Return the (x, y) coordinate for the center point of the cell that contains the specified text.  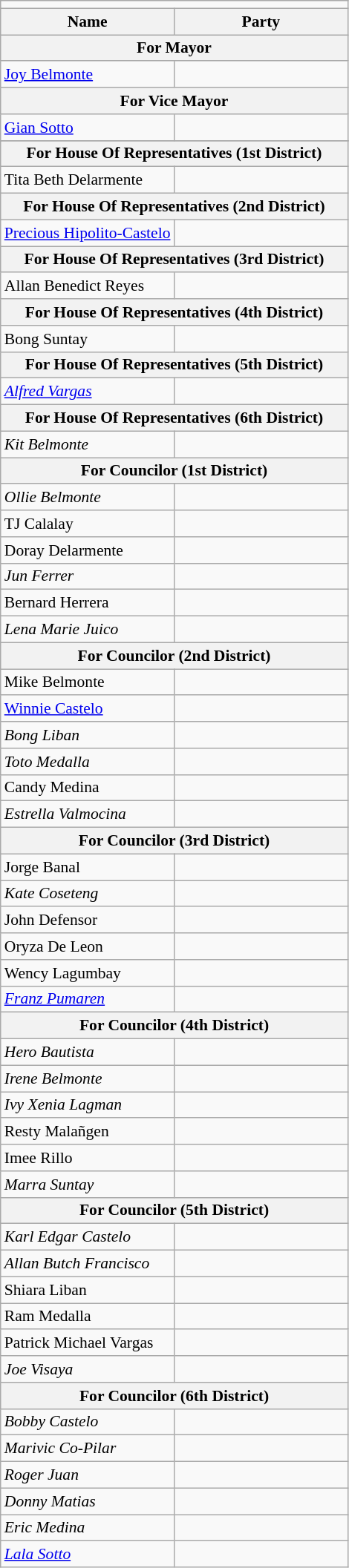
Party (261, 22)
Bernard Herrera (88, 603)
Bobby Castelo (88, 1422)
Bong Suntay (88, 339)
Marivic Co-Pilar (88, 1449)
Oryza De Leon (88, 946)
Karl Edgar Castelo (88, 1237)
For House Of Representatives (2nd District) (174, 207)
For House Of Representatives (4th District) (174, 312)
Resty Malañgen (88, 1132)
Name (88, 22)
For Councilor (1st District) (174, 471)
Jorge Banal (88, 867)
Tita Beth Delarmente (88, 180)
For House Of Representatives (6th District) (174, 418)
Ollie Belmonte (88, 498)
Candy Medina (88, 788)
Toto Medalla (88, 762)
Doray Delarmente (88, 550)
Imee Rillo (88, 1158)
For Councilor (3rd District) (174, 841)
Hero Bautista (88, 1053)
For House Of Representatives (1st District) (174, 154)
Joe Visaya (88, 1369)
Mike Belmonte (88, 682)
Marra Suntay (88, 1185)
For Councilor (4th District) (174, 1026)
Winnie Castelo (88, 709)
For House Of Representatives (5th District) (174, 365)
Lala Sotto (88, 1555)
Eric Medina (88, 1528)
Franz Pumaren (88, 999)
Allan Benedict Reyes (88, 286)
Estrella Valmocina (88, 814)
Kit Belmonte (88, 444)
Allan Butch Francisco (88, 1264)
Ram Medalla (88, 1317)
For Councilor (6th District) (174, 1396)
Roger Juan (88, 1475)
Kate Coseteng (88, 894)
For House Of Representatives (3rd District) (174, 260)
Irene Belmonte (88, 1078)
John Defensor (88, 920)
For Mayor (174, 48)
Bong Liban (88, 735)
Jun Ferrer (88, 576)
Donny Matias (88, 1501)
TJ Calalay (88, 524)
Joy Belmonte (88, 75)
Precious Hipolito-Castelo (88, 233)
Gian Sotto (88, 128)
For Councilor (5th District) (174, 1210)
For Vice Mayor (174, 101)
Wency Lagumbay (88, 973)
Ivy Xenia Lagman (88, 1105)
Shiara Liban (88, 1290)
Lena Marie Juico (88, 630)
For Councilor (2nd District) (174, 656)
Patrick Michael Vargas (88, 1343)
Alfred Vargas (88, 392)
